Output the (X, Y) coordinate of the center of the cell containing the given text.  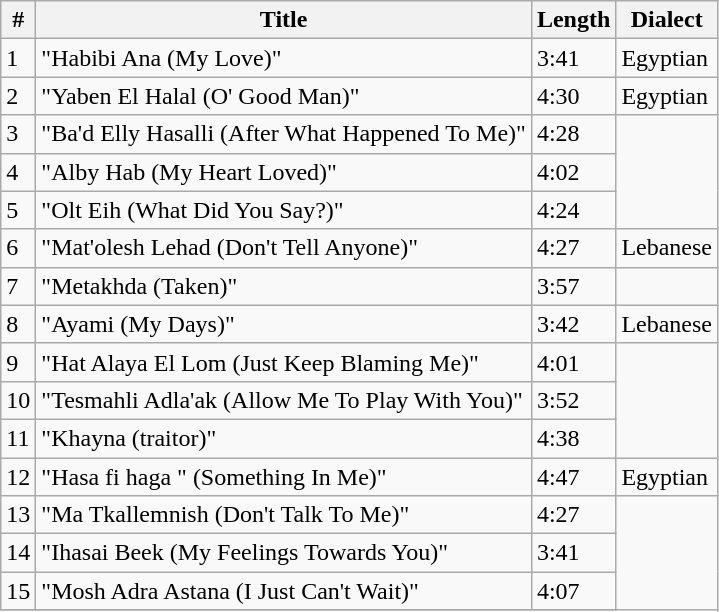
"Khayna (traitor)" (284, 438)
"Olt Eih (What Did You Say?)" (284, 210)
3:42 (573, 324)
"Alby Hab (My Heart Loved)" (284, 172)
12 (18, 477)
10 (18, 400)
"Hat Alaya El Lom (Just Keep Blaming Me)" (284, 362)
3:57 (573, 286)
# (18, 20)
"Ba'd Elly Hasalli (After What Happened To Me)" (284, 134)
"Yaben El Halal (O' Good Man)" (284, 96)
3 (18, 134)
"Hasa fi haga " (Something In Me)" (284, 477)
4:47 (573, 477)
"Ma Tkallemnish (Don't Talk To Me)" (284, 515)
Length (573, 20)
3:52 (573, 400)
9 (18, 362)
11 (18, 438)
4:07 (573, 591)
6 (18, 248)
"Mosh Adra Astana (I Just Can't Wait)" (284, 591)
14 (18, 553)
7 (18, 286)
"Mat'olesh Lehad (Don't Tell Anyone)" (284, 248)
4 (18, 172)
8 (18, 324)
15 (18, 591)
4:38 (573, 438)
"Metakhda (Taken)" (284, 286)
"Ihasai Beek (My Feelings Towards You)" (284, 553)
"Tesmahli Adla'ak (Allow Me To Play With You)" (284, 400)
"Habibi Ana (My Love)" (284, 58)
2 (18, 96)
Title (284, 20)
4:30 (573, 96)
Dialect (667, 20)
4:02 (573, 172)
13 (18, 515)
"Ayami (My Days)" (284, 324)
5 (18, 210)
4:01 (573, 362)
4:24 (573, 210)
4:28 (573, 134)
1 (18, 58)
